Scan for the cell matching the given text and deliver its [x, y] coordinate at center. 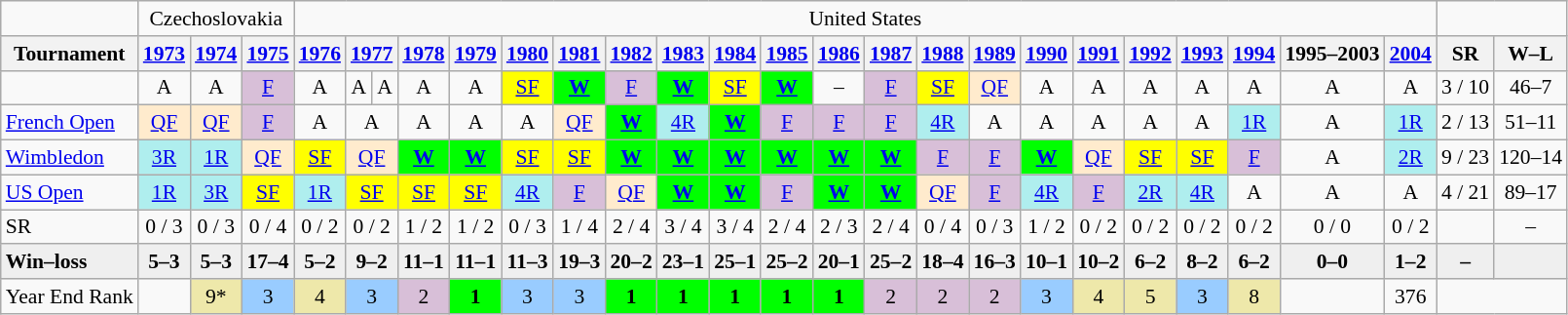
2 / 13 [1465, 123]
1987 [890, 54]
1992 [1149, 54]
Tournament [70, 54]
1991 [1099, 54]
10–1 [1046, 262]
16–3 [995, 262]
89–17 [1531, 192]
10–2 [1099, 262]
2 / 3 [840, 227]
United States [865, 19]
1985 [787, 54]
20–2 [631, 262]
1980 [528, 54]
376 [1410, 296]
1988 [943, 54]
1975 [267, 54]
1984 [734, 54]
9 / 23 [1465, 158]
1995–2003 [1332, 54]
46–7 [1531, 88]
1979 [475, 54]
1994 [1254, 54]
8 [1254, 296]
5 [1149, 296]
8–2 [1202, 262]
W–L [1531, 54]
1–2 [1410, 262]
11–3 [528, 262]
20–1 [840, 262]
0 / 0 [1332, 227]
51–11 [1531, 123]
2004 [1410, 54]
1982 [631, 54]
Win–loss [70, 262]
3 / 10 [1465, 88]
1981 [579, 54]
5–2 [319, 262]
1978 [423, 54]
1983 [684, 54]
1977 [372, 54]
0–0 [1332, 262]
1 / 4 [579, 227]
1974 [216, 54]
1990 [1046, 54]
17–4 [267, 262]
1976 [319, 54]
25–1 [734, 262]
9* [216, 296]
4 / 21 [1465, 192]
1993 [1202, 54]
Czechoslovakia [216, 19]
Year End Rank [70, 296]
120–14 [1531, 158]
19–3 [579, 262]
23–1 [684, 262]
Wimbledon [70, 158]
9–2 [372, 262]
1986 [840, 54]
1973 [164, 54]
18–4 [943, 262]
1989 [995, 54]
US Open [70, 192]
French Open [70, 123]
